For the text-containing cell, return its midpoint in [x, y] coordinate format. 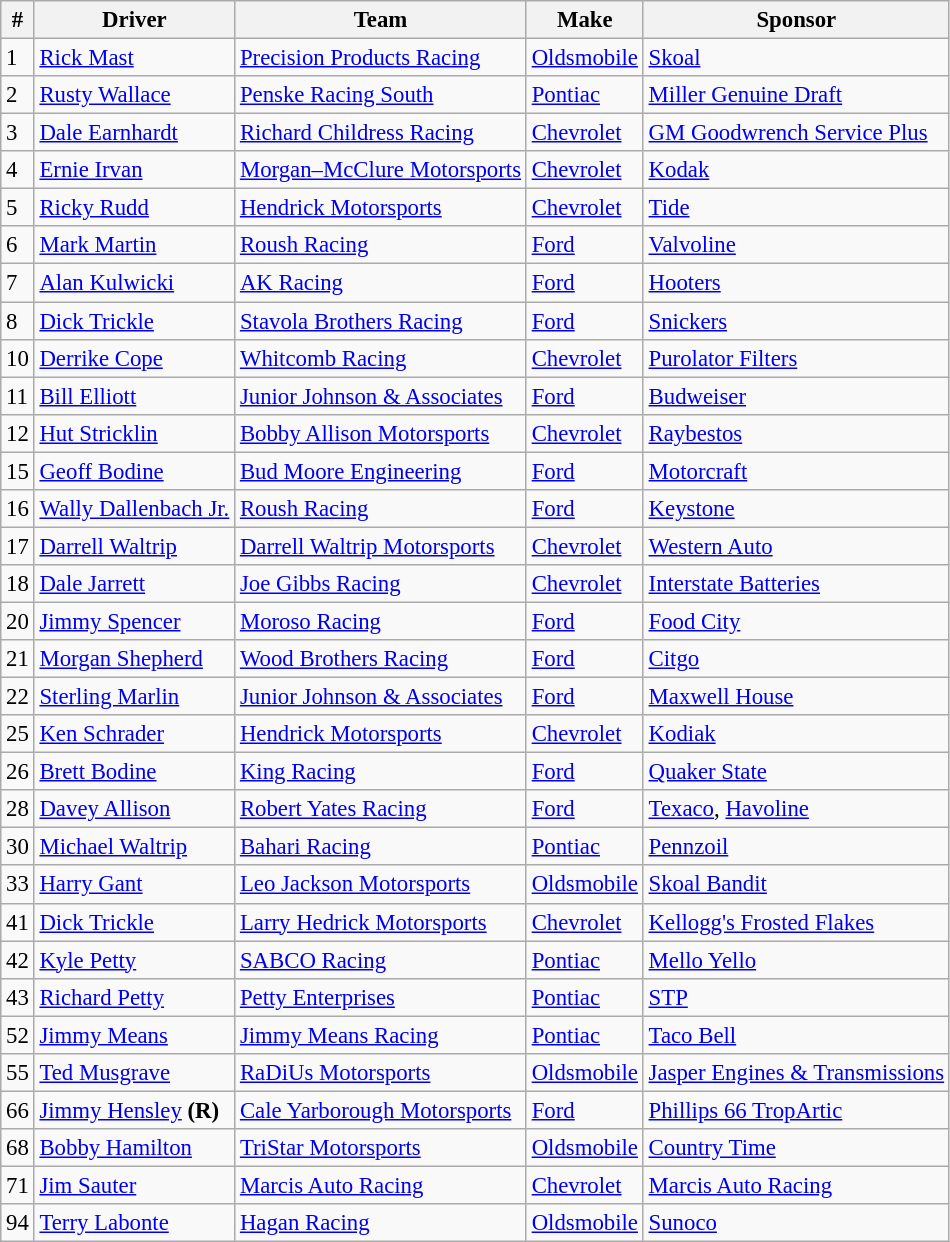
Sunoco [796, 1223]
TriStar Motorsports [381, 1148]
55 [18, 1073]
12 [18, 433]
Brett Bodine [134, 772]
Morgan Shepherd [134, 659]
Bud Moore Engineering [381, 471]
Harry Gant [134, 885]
Skoal Bandit [796, 885]
GM Goodwrench Service Plus [796, 133]
15 [18, 471]
43 [18, 997]
10 [18, 358]
Richard Petty [134, 997]
Jimmy Spencer [134, 621]
Interstate Batteries [796, 584]
Mello Yello [796, 960]
# [18, 20]
Western Auto [796, 546]
41 [18, 922]
Motorcraft [796, 471]
25 [18, 734]
8 [18, 321]
Richard Childress Racing [381, 133]
Keystone [796, 509]
Darrell Waltrip Motorsports [381, 546]
Robert Yates Racing [381, 809]
Mark Martin [134, 245]
20 [18, 621]
Petty Enterprises [381, 997]
Hut Stricklin [134, 433]
Kellogg's Frosted Flakes [796, 922]
Leo Jackson Motorsports [381, 885]
King Racing [381, 772]
Budweiser [796, 396]
Dale Jarrett [134, 584]
Geoff Bodine [134, 471]
Davey Allison [134, 809]
Moroso Racing [381, 621]
Purolator Filters [796, 358]
68 [18, 1148]
Valvoline [796, 245]
Wood Brothers Racing [381, 659]
94 [18, 1223]
26 [18, 772]
Pennzoil [796, 847]
Ted Musgrave [134, 1073]
RaDiUs Motorsports [381, 1073]
Driver [134, 20]
Jimmy Means Racing [381, 1035]
Wally Dallenbach Jr. [134, 509]
AK Racing [381, 283]
2 [18, 95]
Kodak [796, 170]
3 [18, 133]
Texaco, Havoline [796, 809]
Whitcomb Racing [381, 358]
Taco Bell [796, 1035]
Derrike Cope [134, 358]
Alan Kulwicki [134, 283]
Citgo [796, 659]
Kodiak [796, 734]
Jimmy Means [134, 1035]
21 [18, 659]
Morgan–McClure Motorsports [381, 170]
Ernie Irvan [134, 170]
Ken Schrader [134, 734]
71 [18, 1185]
Stavola Brothers Racing [381, 321]
66 [18, 1110]
Precision Products Racing [381, 58]
16 [18, 509]
Kyle Petty [134, 960]
Terry Labonte [134, 1223]
Bill Elliott [134, 396]
Bahari Racing [381, 847]
Snickers [796, 321]
Bobby Hamilton [134, 1148]
Rick Mast [134, 58]
Quaker State [796, 772]
Sterling Marlin [134, 697]
Cale Yarborough Motorsports [381, 1110]
Phillips 66 TropArtic [796, 1110]
Penske Racing South [381, 95]
Ricky Rudd [134, 208]
28 [18, 809]
Dale Earnhardt [134, 133]
18 [18, 584]
Team [381, 20]
Jasper Engines & Transmissions [796, 1073]
SABCO Racing [381, 960]
Maxwell House [796, 697]
7 [18, 283]
STP [796, 997]
Country Time [796, 1148]
Sponsor [796, 20]
4 [18, 170]
6 [18, 245]
Tide [796, 208]
Food City [796, 621]
Raybestos [796, 433]
30 [18, 847]
Michael Waltrip [134, 847]
22 [18, 697]
5 [18, 208]
52 [18, 1035]
1 [18, 58]
Larry Hedrick Motorsports [381, 922]
Skoal [796, 58]
Jimmy Hensley (R) [134, 1110]
17 [18, 546]
33 [18, 885]
Rusty Wallace [134, 95]
Jim Sauter [134, 1185]
Hagan Racing [381, 1223]
42 [18, 960]
Darrell Waltrip [134, 546]
Hooters [796, 283]
11 [18, 396]
Joe Gibbs Racing [381, 584]
Make [584, 20]
Miller Genuine Draft [796, 95]
Bobby Allison Motorsports [381, 433]
